Return the (X, Y) coordinate for the center point of the cell that contains the specified text.  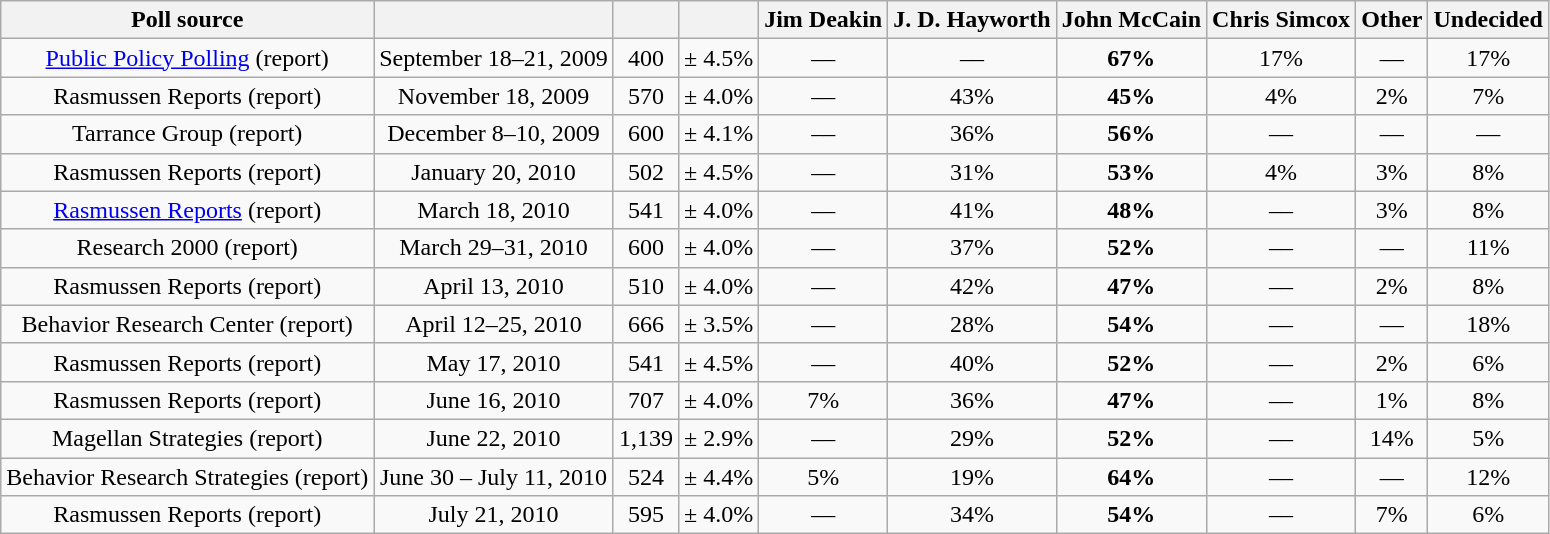
John McCain (1131, 20)
± 4.4% (718, 477)
September 18–21, 2009 (494, 58)
31% (972, 172)
Other (1392, 20)
June 30 – July 11, 2010 (494, 477)
July 21, 2010 (494, 515)
11% (1488, 248)
41% (972, 210)
1% (1392, 400)
Undecided (1488, 20)
March 29–31, 2010 (494, 248)
53% (1131, 172)
37% (972, 248)
Public Policy Polling (report) (188, 58)
400 (646, 58)
29% (972, 438)
Magellan Strategies (report) (188, 438)
18% (1488, 324)
34% (972, 515)
524 (646, 477)
45% (1131, 96)
J. D. Hayworth (972, 20)
± 2.9% (718, 438)
570 (646, 96)
± 3.5% (718, 324)
Jim Deakin (824, 20)
67% (1131, 58)
March 18, 2010 (494, 210)
Behavior Research Center (report) (188, 324)
Tarrance Group (report) (188, 134)
April 12–25, 2010 (494, 324)
502 (646, 172)
510 (646, 286)
November 18, 2009 (494, 96)
Behavior Research Strategies (report) (188, 477)
42% (972, 286)
43% (972, 96)
19% (972, 477)
48% (1131, 210)
December 8–10, 2009 (494, 134)
Chris Simcox (1282, 20)
June 22, 2010 (494, 438)
707 (646, 400)
May 17, 2010 (494, 362)
January 20, 2010 (494, 172)
56% (1131, 134)
40% (972, 362)
64% (1131, 477)
595 (646, 515)
1,139 (646, 438)
12% (1488, 477)
April 13, 2010 (494, 286)
Research 2000 (report) (188, 248)
666 (646, 324)
June 16, 2010 (494, 400)
14% (1392, 438)
28% (972, 324)
Poll source (188, 20)
± 4.1% (718, 134)
